For the text-containing cell, return its midpoint in [X, Y] coordinate format. 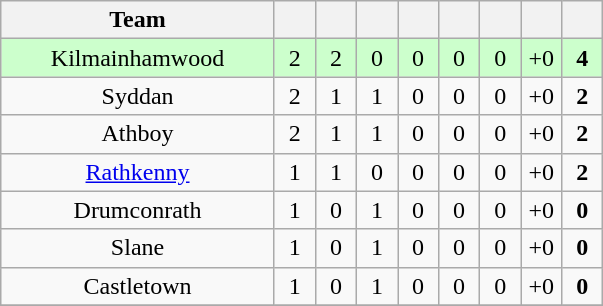
4 [582, 58]
Team [138, 20]
Athboy [138, 134]
Rathkenny [138, 172]
Drumconrath [138, 210]
Syddan [138, 96]
Castletown [138, 286]
Slane [138, 248]
Kilmainhamwood [138, 58]
